For the text-containing cell, return its midpoint in (x, y) coordinate format. 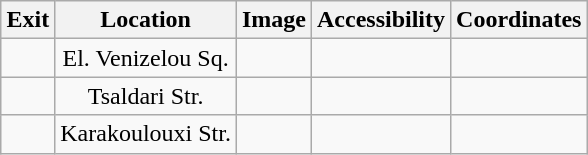
El. Venizelou Sq. (146, 58)
Karakoulouxi Str. (146, 134)
Coordinates (519, 20)
Accessibility (382, 20)
Tsaldari Str. (146, 96)
Location (146, 20)
Exit (28, 20)
Image (274, 20)
